For the text-containing cell, return its midpoint in [X, Y] coordinate format. 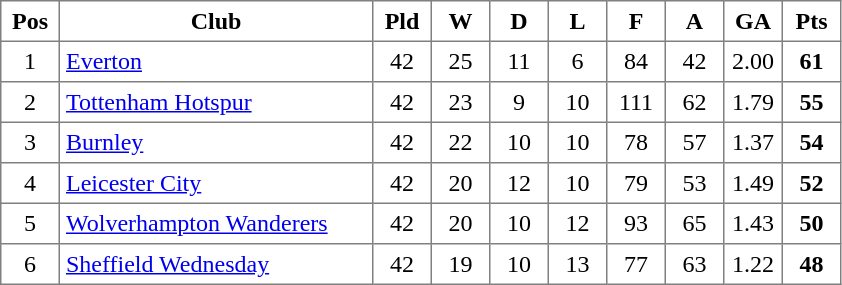
Sheffield Wednesday [216, 264]
78 [636, 142]
A [694, 21]
1 [30, 61]
79 [636, 183]
65 [694, 223]
1.49 [753, 183]
W [460, 21]
Pld [402, 21]
53 [694, 183]
62 [694, 102]
22 [460, 142]
61 [811, 61]
Everton [216, 61]
3 [30, 142]
84 [636, 61]
1.43 [753, 223]
5 [30, 223]
52 [811, 183]
L [577, 21]
63 [694, 264]
19 [460, 264]
Tottenham Hotspur [216, 102]
50 [811, 223]
55 [811, 102]
Club [216, 21]
Wolverhampton Wanderers [216, 223]
93 [636, 223]
1.79 [753, 102]
2.00 [753, 61]
57 [694, 142]
D [519, 21]
GA [753, 21]
25 [460, 61]
48 [811, 264]
Pos [30, 21]
77 [636, 264]
13 [577, 264]
Pts [811, 21]
11 [519, 61]
1.22 [753, 264]
F [636, 21]
2 [30, 102]
111 [636, 102]
23 [460, 102]
54 [811, 142]
1.37 [753, 142]
Leicester City [216, 183]
4 [30, 183]
9 [519, 102]
Burnley [216, 142]
